Output the (x, y) coordinate of the center of the cell containing the given text.  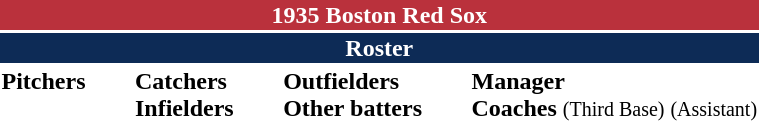
Roster (380, 48)
1935 Boston Red Sox (380, 15)
